Detect which cell encompasses the target text, then output its [x, y] center coordinate. 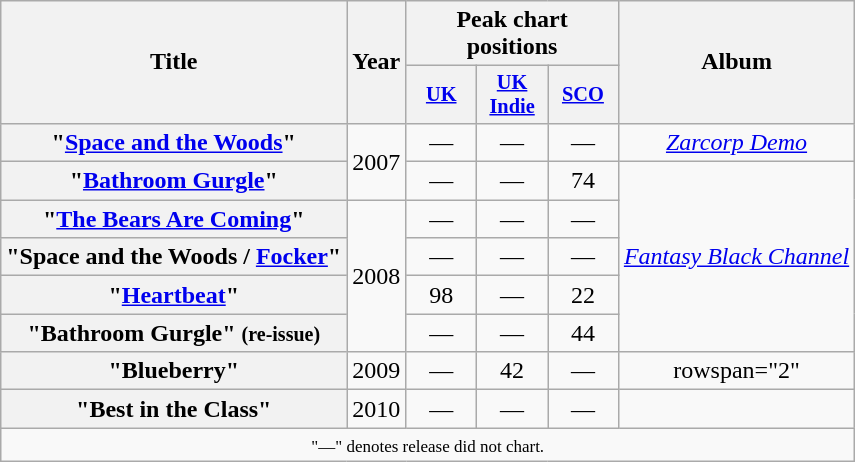
22 [584, 295]
2010 [376, 409]
"—" denotes release did not chart. [428, 445]
"The Bears Are Coming" [174, 219]
UKIndie [512, 95]
42 [512, 371]
"Best in the Class" [174, 409]
rowspan="2" [736, 371]
74 [584, 181]
98 [442, 295]
UK [442, 95]
"Bathroom Gurgle" (re-issue) [174, 333]
"Space and the Woods / Focker" [174, 257]
Peak chart positions [512, 34]
Title [174, 62]
"Bathroom Gurgle" [174, 181]
Year [376, 62]
44 [584, 333]
"Blueberry" [174, 371]
2007 [376, 161]
Album [736, 62]
Fantasy Black Channel [736, 257]
SCO [584, 95]
Zarcorp Demo [736, 142]
2008 [376, 276]
"Heartbeat" [174, 295]
2009 [376, 371]
"Space and the Woods" [174, 142]
